From the cell containing the given text, extract its center point as [X, Y] coordinate. 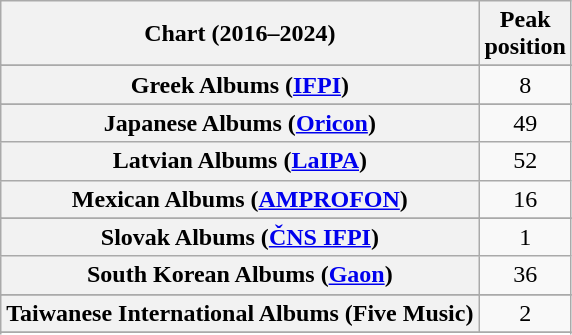
Mexican Albums (AMPROFON) [240, 199]
36 [525, 275]
Taiwanese International Albums (Five Music) [240, 313]
Greek Albums (IFPI) [240, 85]
1 [525, 237]
8 [525, 85]
Japanese Albums (Oricon) [240, 123]
Peakposition [525, 34]
Latvian Albums (LaIPA) [240, 161]
Slovak Albums (ČNS IFPI) [240, 237]
16 [525, 199]
Chart (2016–2024) [240, 34]
49 [525, 123]
2 [525, 313]
52 [525, 161]
South Korean Albums (Gaon) [240, 275]
